Capture the cell that displays the provided text and extract its [x, y] central coordinate. 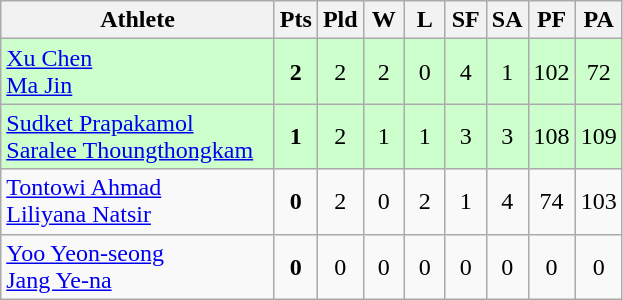
102 [552, 72]
Pld [340, 20]
108 [552, 136]
103 [598, 202]
L [424, 20]
109 [598, 136]
Pts [296, 20]
Yoo Yeon-seong Jang Ye-na [138, 266]
Sudket Prapakamol Saralee Thoungthongkam [138, 136]
PA [598, 20]
74 [552, 202]
Xu Chen Ma Jin [138, 72]
Athlete [138, 20]
W [384, 20]
SA [507, 20]
72 [598, 72]
SF [466, 20]
Tontowi Ahmad Liliyana Natsir [138, 202]
PF [552, 20]
